Identify which cell holds the provided text, then report its [X, Y] central coordinate. 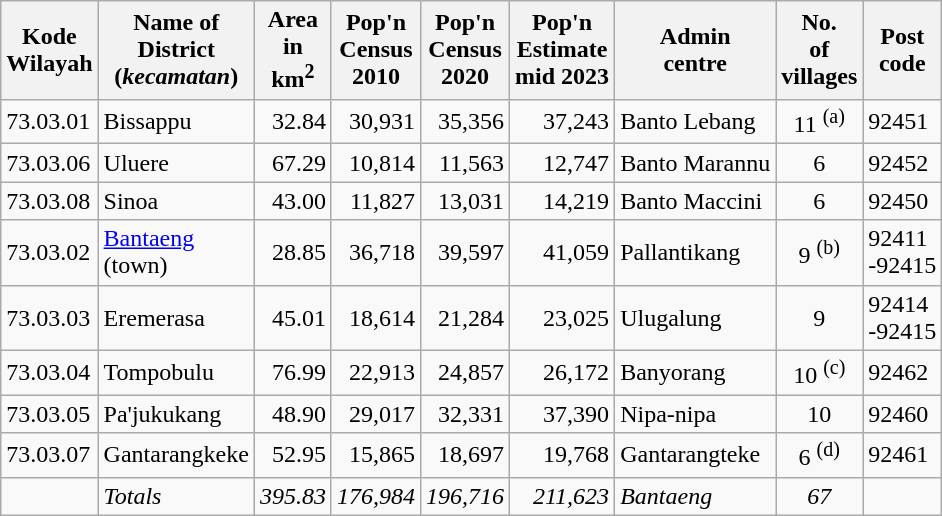
196,716 [466, 496]
73.03.06 [50, 163]
11 (a) [820, 122]
92414-92415 [902, 318]
Banto Maccini [696, 201]
92450 [902, 201]
92460 [902, 414]
73.03.01 [50, 122]
9 (b) [820, 252]
Gantarangteke [696, 456]
43.00 [292, 201]
26,172 [562, 372]
Nipa-nipa [696, 414]
Pop'nCensus2010 [376, 50]
35,356 [466, 122]
Bissappu [176, 122]
92451 [902, 122]
73.03.03 [50, 318]
73.03.07 [50, 456]
73.03.04 [50, 372]
73.03.02 [50, 252]
15,865 [376, 456]
Pallantikang [696, 252]
92411-92415 [902, 252]
Uluere [176, 163]
Pop'nEstimatemid 2023 [562, 50]
39,597 [466, 252]
Banto Lebang [696, 122]
Ulugalung [696, 318]
13,031 [466, 201]
21,284 [466, 318]
211,623 [562, 496]
Tompobulu [176, 372]
24,857 [466, 372]
14,219 [562, 201]
Kode Wilayah [50, 50]
Eremerasa [176, 318]
32.84 [292, 122]
18,697 [466, 456]
Gantarangkeke [176, 456]
92461 [902, 456]
10,814 [376, 163]
73.03.05 [50, 414]
Banyorang [696, 372]
Name ofDistrict(kecamatan) [176, 50]
28.85 [292, 252]
18,614 [376, 318]
41,059 [562, 252]
Bantaeng [696, 496]
48.90 [292, 414]
30,931 [376, 122]
Sinoa [176, 201]
10 [820, 414]
Banto Marannu [696, 163]
Postcode [902, 50]
Admincentre [696, 50]
52.95 [292, 456]
73.03.08 [50, 201]
67.29 [292, 163]
37,243 [562, 122]
23,025 [562, 318]
11,563 [466, 163]
36,718 [376, 252]
92462 [902, 372]
No. of villages [820, 50]
29,017 [376, 414]
19,768 [562, 456]
45.01 [292, 318]
32,331 [466, 414]
Totals [176, 496]
6 (d) [820, 456]
Pop'nCensus2020 [466, 50]
92452 [902, 163]
76.99 [292, 372]
9 [820, 318]
395.83 [292, 496]
10 (c) [820, 372]
22,913 [376, 372]
37,390 [562, 414]
67 [820, 496]
12,747 [562, 163]
Bantaeng (town) [176, 252]
11,827 [376, 201]
Areain km2 [292, 50]
Pa'jukukang [176, 414]
176,984 [376, 496]
